Pinpoint the cell where the given text exists, returning its [x, y] midpoint coordinate. 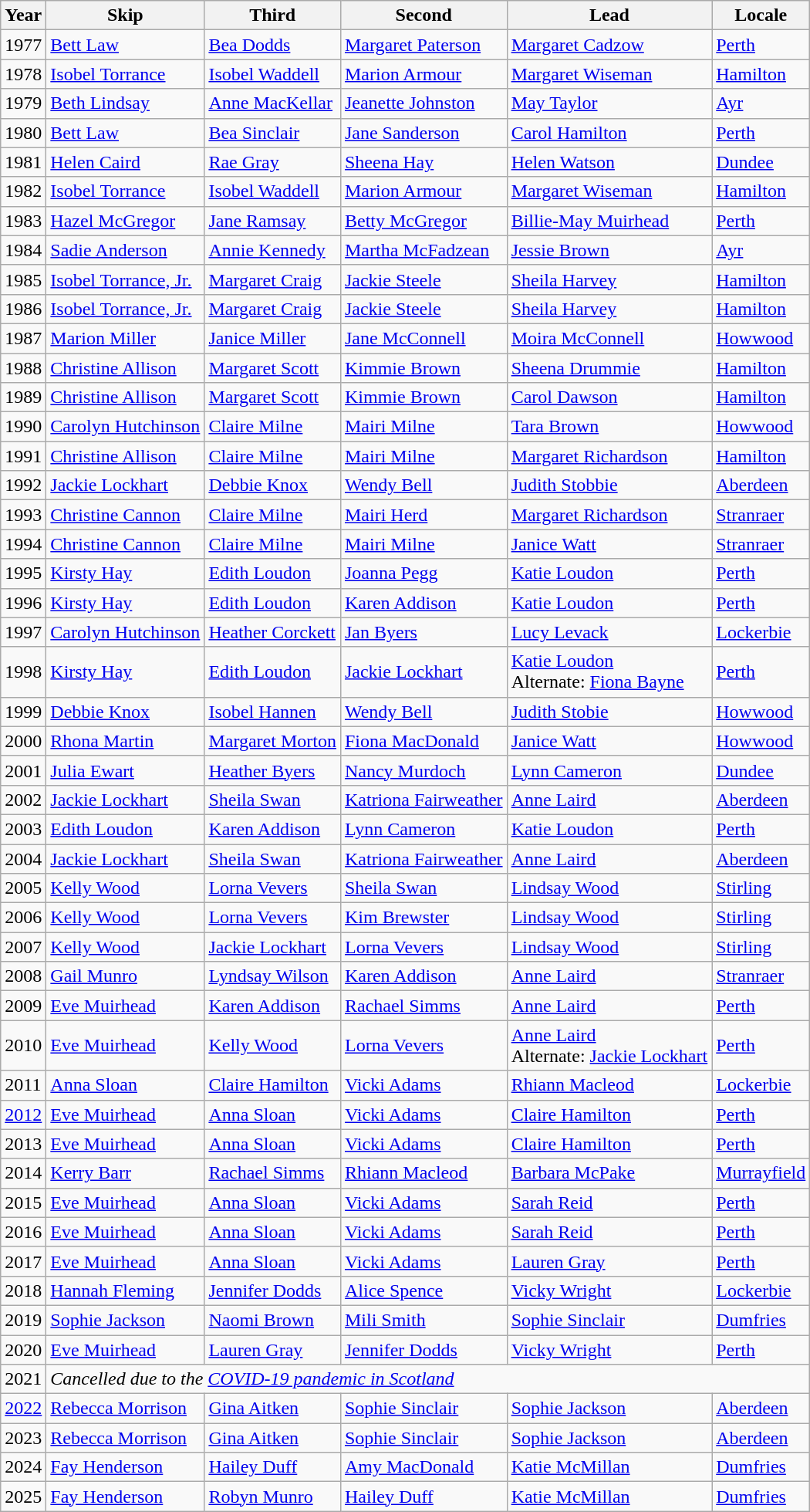
1996 [23, 603]
1995 [23, 573]
Second [424, 15]
Judith Stobbie [609, 485]
Barbara McPake [609, 1173]
Mili Smith [424, 1320]
2008 [23, 976]
Jane McConnell [424, 338]
1980 [23, 133]
2010 [23, 1045]
2018 [23, 1290]
1987 [23, 338]
Martha McFadzean [424, 250]
1997 [23, 632]
1999 [23, 712]
2009 [23, 1006]
2023 [23, 1438]
May Taylor [609, 103]
1981 [23, 162]
2020 [23, 1350]
2024 [23, 1467]
Jane Ramsay [273, 221]
2022 [23, 1409]
Joanna Pegg [424, 573]
Judith Stobie [609, 712]
2016 [23, 1232]
1983 [23, 221]
Anne LairdAlternate: Jackie Lockhart [609, 1045]
Lead [609, 15]
Heather Corckett [273, 632]
Bea Dodds [273, 45]
1988 [23, 368]
1982 [23, 191]
2021 [23, 1379]
Lyndsay Wilson [273, 976]
Third [273, 15]
Janice Miller [273, 338]
2017 [23, 1261]
Year [23, 15]
2006 [23, 918]
Bea Sinclair [273, 133]
Annie Kennedy [273, 250]
1977 [23, 45]
1985 [23, 279]
2019 [23, 1320]
1993 [23, 515]
Beth Lindsay [125, 103]
1986 [23, 309]
Skip [125, 15]
Sheena Hay [424, 162]
Amy MacDonald [424, 1467]
Margaret Cadzow [609, 45]
Tara Brown [609, 427]
Anne MacKellar [273, 103]
1984 [23, 250]
Rae Gray [273, 162]
Cancelled due to the COVID-19 pandemic in Scotland [428, 1379]
Moira McConnell [609, 338]
Sheena Drummie [609, 368]
Helen Watson [609, 162]
2005 [23, 888]
Kerry Barr [125, 1173]
Betty McGregor [424, 221]
1989 [23, 397]
1992 [23, 485]
1994 [23, 544]
Murrayfield [761, 1173]
2013 [23, 1144]
2000 [23, 741]
Jessie Brown [609, 250]
2004 [23, 859]
Alice Spence [424, 1290]
1998 [23, 671]
Lucy Levack [609, 632]
Naomi Brown [273, 1320]
Jane Sanderson [424, 133]
Nancy Murdoch [424, 770]
Isobel Hannen [273, 712]
Kim Brewster [424, 918]
2001 [23, 770]
Heather Byers [273, 770]
2015 [23, 1202]
Mairi Herd [424, 515]
Hannah Fleming [125, 1290]
Fiona MacDonald [424, 741]
Helen Caird [125, 162]
Margaret Paterson [424, 45]
1991 [23, 456]
2007 [23, 947]
Billie-May Muirhead [609, 221]
1978 [23, 74]
2014 [23, 1173]
Robyn Munro [273, 1497]
2002 [23, 800]
Gail Munro [125, 976]
Hazel McGregor [125, 221]
Marion Miller [125, 338]
1979 [23, 103]
2011 [23, 1085]
Sadie Anderson [125, 250]
Carol Dawson [609, 397]
2003 [23, 829]
Katie LoudonAlternate: Fiona Bayne [609, 671]
2012 [23, 1115]
2025 [23, 1497]
Margaret Morton [273, 741]
Carol Hamilton [609, 133]
1990 [23, 427]
Locale [761, 15]
Jan Byers [424, 632]
Julia Ewart [125, 770]
Jeanette Johnston [424, 103]
Rhona Martin [125, 741]
